Search for the cell housing the specified text and yield its (X, Y) center coordinate. 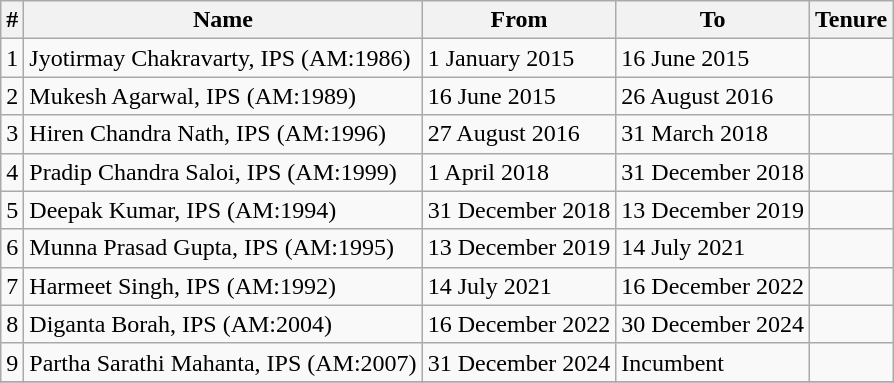
Pradip Chandra Saloi, IPS (AM:1999) (223, 172)
9 (12, 362)
Jyotirmay Chakravarty, IPS (AM:1986) (223, 58)
30 December 2024 (713, 324)
Mukesh Agarwal, IPS (AM:1989) (223, 96)
Incumbent (713, 362)
Deepak Kumar, IPS (AM:1994) (223, 210)
3 (12, 134)
5 (12, 210)
To (713, 20)
1 January 2015 (519, 58)
Munna Prasad Gupta, IPS (AM:1995) (223, 248)
Diganta Borah, IPS (AM:2004) (223, 324)
From (519, 20)
1 (12, 58)
Harmeet Singh, IPS (AM:1992) (223, 286)
6 (12, 248)
27 August 2016 (519, 134)
Hiren Chandra Nath, IPS (AM:1996) (223, 134)
31 March 2018 (713, 134)
Partha Sarathi Mahanta, IPS (AM:2007) (223, 362)
Tenure (850, 20)
4 (12, 172)
Name (223, 20)
31 December 2024 (519, 362)
# (12, 20)
1 April 2018 (519, 172)
2 (12, 96)
7 (12, 286)
26 August 2016 (713, 96)
8 (12, 324)
